Pinpoint the cell where the given text exists, returning its (x, y) midpoint coordinate. 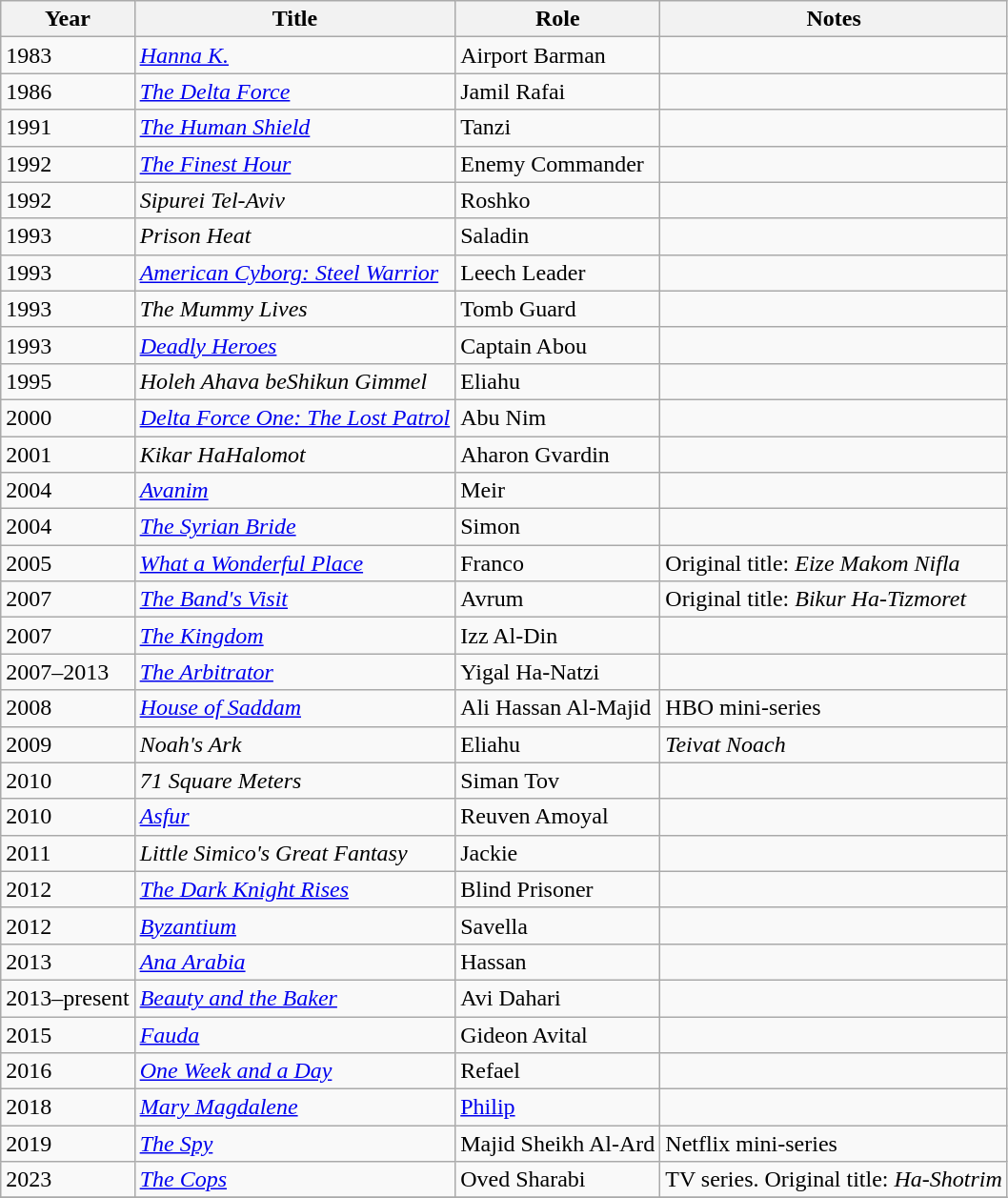
Role (558, 19)
Byzantium (295, 925)
Izz Al-Din (558, 636)
Refael (558, 1071)
The Human Shield (295, 128)
Simon (558, 527)
Saladin (558, 236)
2015 (68, 1034)
The Cops (295, 1180)
Original title: Eize Makom Nifla (835, 563)
Aharon Gvardin (558, 455)
2016 (68, 1071)
Noah's Ark (295, 744)
2018 (68, 1107)
Beauty and the Baker (295, 998)
2023 (68, 1180)
2005 (68, 563)
Leech Leader (558, 273)
The Finest Hour (295, 164)
2013 (68, 962)
The Mummy Lives (295, 309)
Prison Heat (295, 236)
Holeh Ahava beShikun Gimmel (295, 381)
American Cyborg: Steel Warrior (295, 273)
TV series. Original title: Ha-Shotrim (835, 1180)
Majid Sheikh Al-Ard (558, 1144)
One Week and a Day (295, 1071)
The Syrian Bride (295, 527)
Netflix mini-series (835, 1144)
Sipurei Tel-Aviv (295, 200)
Franco (558, 563)
1991 (68, 128)
Yigal Ha-Natzi (558, 672)
Ana Arabia (295, 962)
Meir (558, 491)
Abu Nim (558, 417)
Jackie (558, 853)
Deadly Heroes (295, 345)
2009 (68, 744)
2001 (68, 455)
The Kingdom (295, 636)
2019 (68, 1144)
Avi Dahari (558, 998)
The Delta Force (295, 91)
Tomb Guard (558, 309)
Avrum (558, 599)
House of Saddam (295, 708)
Reuven Amoyal (558, 817)
The Arbitrator (295, 672)
2013–present (68, 998)
Gideon Avital (558, 1034)
Blind Prisoner (558, 889)
Fauda (295, 1034)
Jamil Rafai (558, 91)
Oved Sharabi (558, 1180)
The Spy (295, 1144)
Ali Hassan Al-Majid (558, 708)
Philip (558, 1107)
Title (295, 19)
2008 (68, 708)
Siman Tov (558, 781)
Asfur (295, 817)
Original title: Bikur Ha-Tizmoret (835, 599)
Mary Magdalene (295, 1107)
Avanim (295, 491)
Tanzi (558, 128)
Little Simico's Great Fantasy (295, 853)
Enemy Commander (558, 164)
HBO mini-series (835, 708)
2007–2013 (68, 672)
Delta Force One: The Lost Patrol (295, 417)
Hassan (558, 962)
Captain Abou (558, 345)
Airport Barman (558, 55)
Savella (558, 925)
1983 (68, 55)
Teivat Noach (835, 744)
Notes (835, 19)
Hanna K. (295, 55)
What a Wonderful Place (295, 563)
Kikar HaHalomot (295, 455)
Roshko (558, 200)
71 Square Meters (295, 781)
1995 (68, 381)
2000 (68, 417)
Year (68, 19)
1986 (68, 91)
The Dark Knight Rises (295, 889)
2011 (68, 853)
The Band's Visit (295, 599)
